Scan for the cell matching the given text and deliver its (X, Y) coordinate at center. 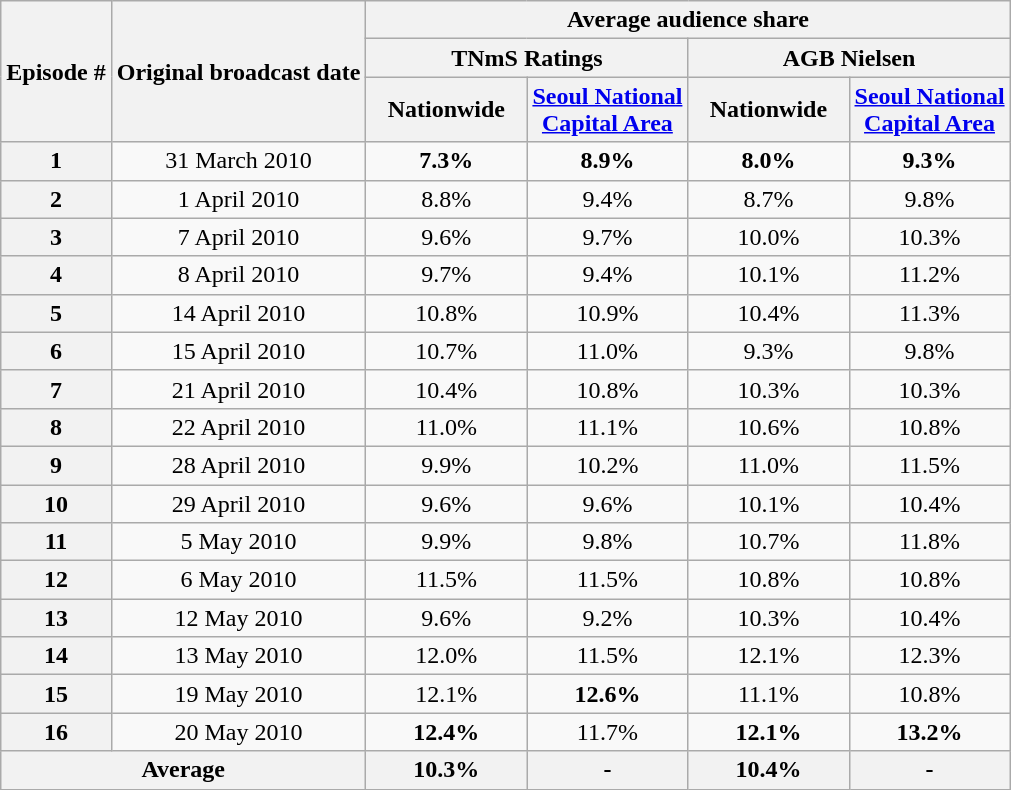
10.2% (608, 465)
31 March 2010 (238, 161)
8.8% (446, 199)
4 (56, 275)
5 May 2010 (238, 542)
10.9% (608, 313)
3 (56, 237)
28 April 2010 (238, 465)
10.0% (768, 237)
6 (56, 351)
20 May 2010 (238, 732)
15 April 2010 (238, 351)
10.6% (768, 427)
Average (184, 770)
Average audience share (688, 20)
TNmS Ratings (527, 58)
9.2% (608, 618)
7.3% (446, 161)
5 (56, 313)
12.3% (930, 656)
11 (56, 542)
13 May 2010 (238, 656)
19 May 2010 (238, 694)
13 (56, 618)
8 (56, 427)
7 (56, 389)
8.0% (768, 161)
14 April 2010 (238, 313)
11.3% (930, 313)
12.6% (608, 694)
29 April 2010 (238, 503)
13.2% (930, 732)
8.7% (768, 199)
11.7% (608, 732)
15 (56, 694)
12 May 2010 (238, 618)
11.8% (930, 542)
14 (56, 656)
1 April 2010 (238, 199)
2 (56, 199)
12.0% (446, 656)
11.2% (930, 275)
Episode # (56, 72)
12.4% (446, 732)
22 April 2010 (238, 427)
AGB Nielsen (849, 58)
1 (56, 161)
Original broadcast date (238, 72)
10 (56, 503)
7 April 2010 (238, 237)
8 April 2010 (238, 275)
9 (56, 465)
21 April 2010 (238, 389)
16 (56, 732)
6 May 2010 (238, 580)
12 (56, 580)
8.9% (608, 161)
